Search for the cell housing the specified text and yield its [x, y] center coordinate. 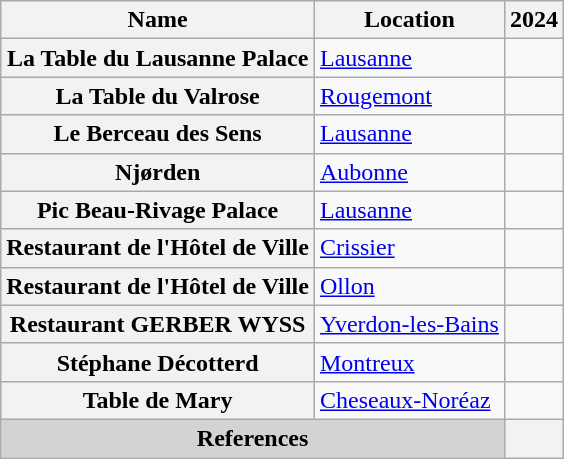
Location [409, 20]
La Table du Valrose [158, 96]
Stéphane Décotterd [158, 362]
References [253, 438]
Crissier [409, 248]
Cheseaux-Noréaz [409, 400]
Le Berceau des Sens [158, 134]
Yverdon-les-Bains [409, 324]
Ollon [409, 286]
Montreux [409, 362]
La Table du Lausanne Palace [158, 58]
Table de Mary [158, 400]
Njørden [158, 172]
Name [158, 20]
2024 [534, 20]
Restaurant GERBER WYSS [158, 324]
Pic Beau-Rivage Palace [158, 210]
Rougemont [409, 96]
Aubonne [409, 172]
